Pinpoint the cell where the given text exists, returning its [X, Y] midpoint coordinate. 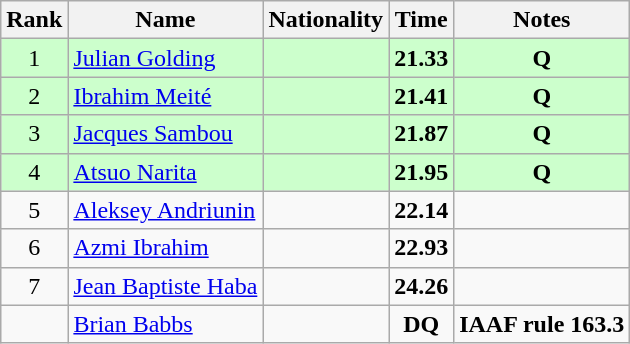
Notes [542, 20]
6 [34, 248]
Ibrahim Meité [166, 96]
Jacques Sambou [166, 134]
DQ [422, 324]
Rank [34, 20]
Name [166, 20]
Time [422, 20]
1 [34, 58]
Julian Golding [166, 58]
Jean Baptiste Haba [166, 286]
Azmi Ibrahim [166, 248]
21.41 [422, 96]
Aleksey Andriunin [166, 210]
21.95 [422, 172]
3 [34, 134]
Atsuo Narita [166, 172]
21.33 [422, 58]
Brian Babbs [166, 324]
7 [34, 286]
5 [34, 210]
4 [34, 172]
2 [34, 96]
21.87 [422, 134]
IAAF rule 163.3 [542, 324]
Nationality [326, 20]
24.26 [422, 286]
22.14 [422, 210]
22.93 [422, 248]
